Return (X, Y) of the center of cell containing provided text 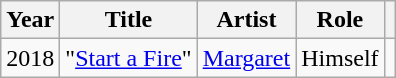
2018 (30, 58)
Year (30, 20)
Himself (340, 58)
Margaret (246, 58)
Role (340, 20)
Title (128, 20)
Artist (246, 20)
"Start a Fire" (128, 58)
